Detect which cell encompasses the target text, then output its [x, y] center coordinate. 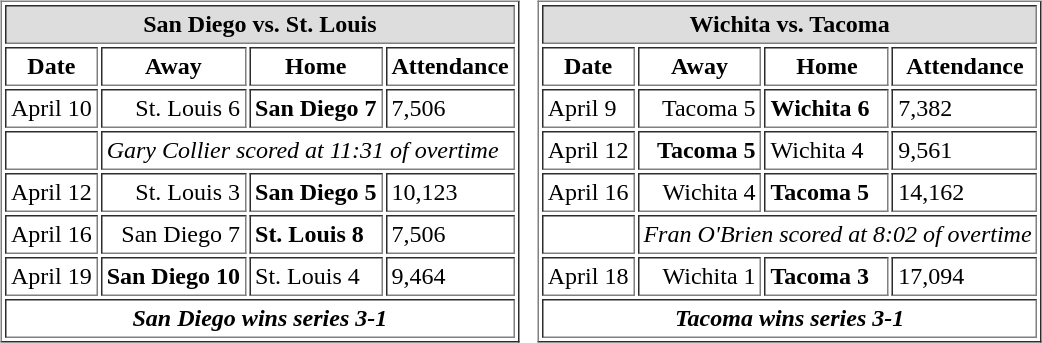
7,382 [964, 108]
April 9 [588, 108]
San Diego vs. St. Louis [260, 24]
Wichita 1 [699, 276]
St. Louis 4 [316, 276]
April 19 [52, 276]
April 18 [588, 276]
St. Louis 3 [174, 192]
Wichita 6 [828, 108]
14,162 [964, 192]
San Diego 5 [316, 192]
April 10 [52, 108]
Wichita vs. Tacoma [790, 24]
17,094 [964, 276]
9,464 [450, 276]
San Diego wins series 3-1 [260, 318]
San Diego 10 [174, 276]
9,561 [964, 150]
Fran O'Brien scored at 8:02 of overtime [837, 234]
St. Louis 8 [316, 234]
Gary Collier scored at 11:31 of overtime [308, 150]
Tacoma wins series 3-1 [790, 318]
Tacoma 3 [828, 276]
St. Louis 6 [174, 108]
10,123 [450, 192]
